Pinpoint the cell where the given text exists, returning its [X, Y] midpoint coordinate. 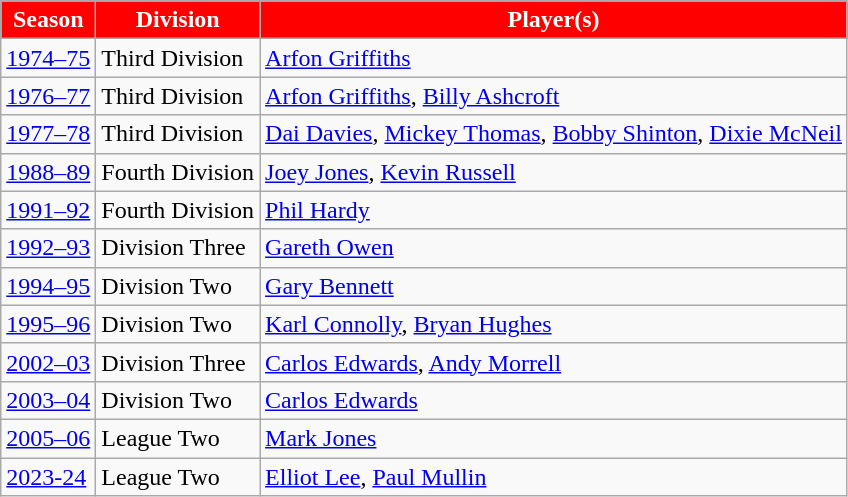
Joey Jones, Kevin Russell [554, 172]
1991–92 [48, 210]
Player(s) [554, 20]
Gareth Owen [554, 248]
1992–93 [48, 248]
Dai Davies, Mickey Thomas, Bobby Shinton, Dixie McNeil [554, 134]
1977–78 [48, 134]
Elliot Lee, Paul Mullin [554, 477]
Mark Jones [554, 438]
Division [178, 20]
1976–77 [48, 96]
2005–06 [48, 438]
1994–95 [48, 286]
1995–96 [48, 324]
Karl Connolly, Bryan Hughes [554, 324]
Season [48, 20]
Gary Bennett [554, 286]
2002–03 [48, 362]
Carlos Edwards, Andy Morrell [554, 362]
Carlos Edwards [554, 400]
1974–75 [48, 58]
Arfon Griffiths [554, 58]
2023-24 [48, 477]
2003–04 [48, 400]
1988–89 [48, 172]
Phil Hardy [554, 210]
Arfon Griffiths, Billy Ashcroft [554, 96]
